Locate the cell with the specified text and output its [X, Y] center coordinate. 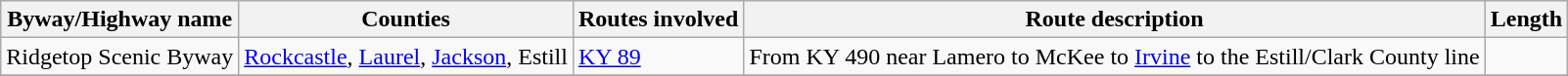
From KY 490 near Lamero to McKee to Irvine to the Estill/Clark County line [1114, 57]
Counties [406, 19]
Route description [1114, 19]
Rockcastle, Laurel, Jackson, Estill [406, 57]
KY 89 [658, 57]
Routes involved [658, 19]
Ridgetop Scenic Byway [119, 57]
Length [1526, 19]
Byway/Highway name [119, 19]
